Scan for the cell matching the given text and deliver its (X, Y) coordinate at center. 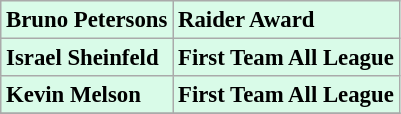
Raider Award (286, 20)
Israel Sheinfeld (87, 58)
Kevin Melson (87, 95)
Bruno Petersons (87, 20)
